Identify which cell holds the provided text, then report its [x, y] central coordinate. 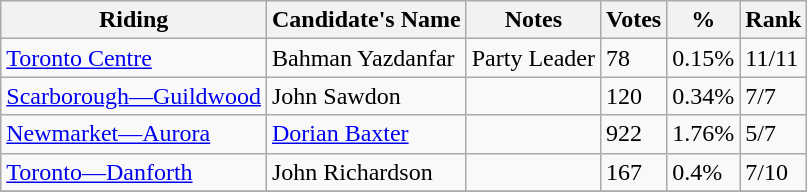
Rank [774, 20]
5/7 [774, 134]
Candidate's Name [366, 20]
78 [634, 58]
Notes [533, 20]
0.4% [704, 172]
Newmarket—Aurora [134, 134]
7/10 [774, 172]
John Richardson [366, 172]
% [704, 20]
Toronto—Danforth [134, 172]
Party Leader [533, 58]
Riding [134, 20]
120 [634, 96]
Toronto Centre [134, 58]
11/11 [774, 58]
167 [634, 172]
922 [634, 134]
0.15% [704, 58]
Scarborough—Guildwood [134, 96]
0.34% [704, 96]
1.76% [704, 134]
John Sawdon [366, 96]
Dorian Baxter [366, 134]
Votes [634, 20]
Bahman Yazdanfar [366, 58]
7/7 [774, 96]
